Identify which cell holds the provided text, then report its [x, y] central coordinate. 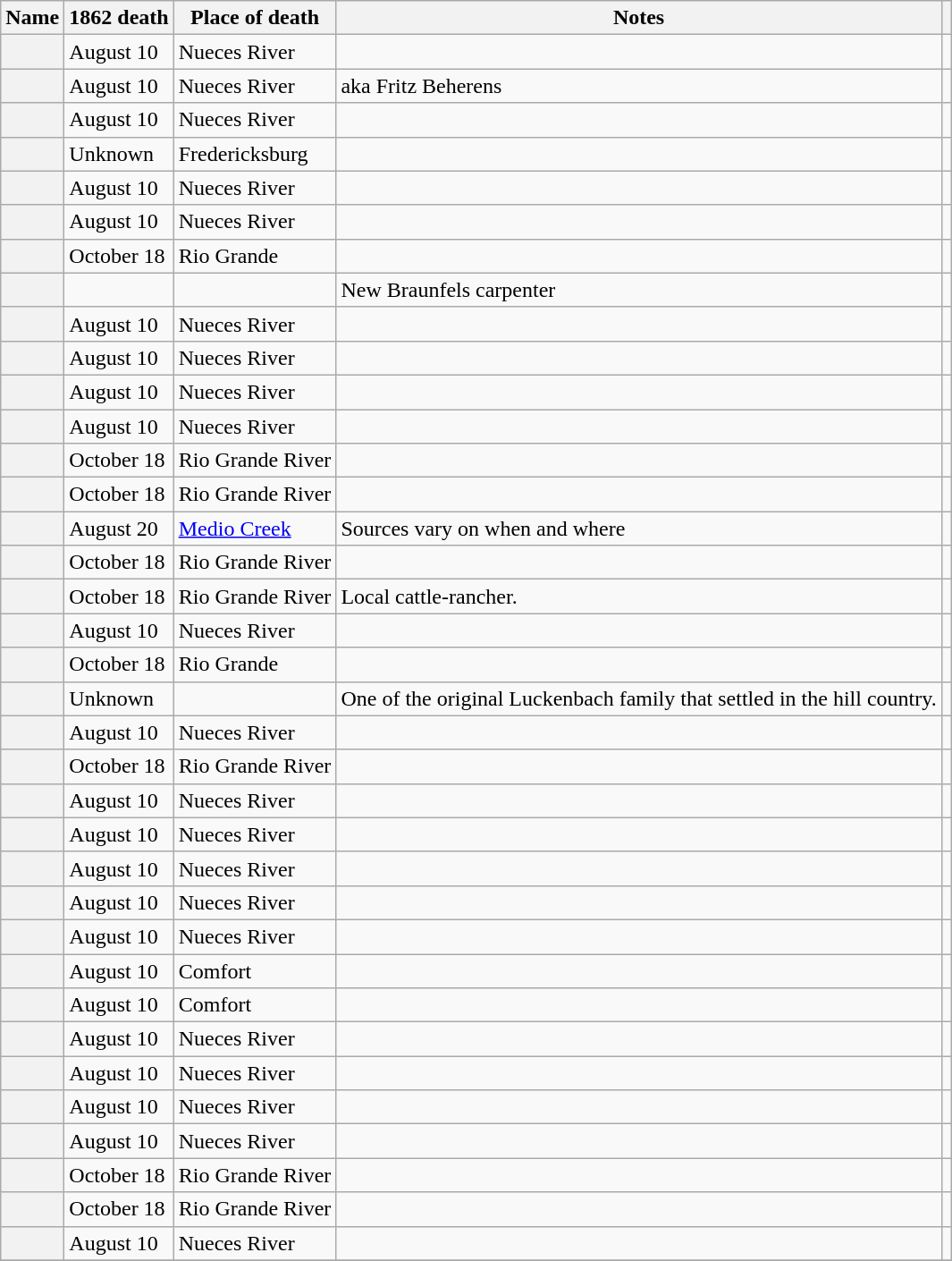
One of the original Luckenbach family that settled in the hill country. [638, 698]
Sources vary on when and where [638, 529]
New Braunfels carpenter [638, 290]
1862 death [119, 18]
Name [32, 18]
Medio Creek [255, 529]
August 20 [119, 529]
Fredericksburg [255, 154]
Notes [638, 18]
aka Fritz Beherens [638, 86]
Place of death [255, 18]
Local cattle-rancher. [638, 597]
